From the cell containing the given text, extract its center point as (x, y) coordinate. 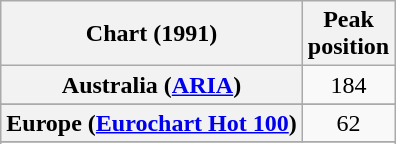
Australia (ARIA) (152, 85)
62 (348, 123)
184 (348, 85)
Chart (1991) (152, 34)
Europe (Eurochart Hot 100) (152, 123)
Peakposition (348, 34)
